Scan for the cell matching the given text and deliver its [X, Y] coordinate at center. 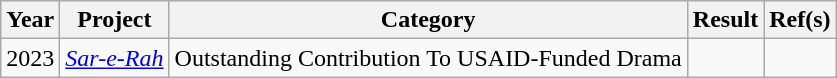
Result [725, 20]
Sar-e-Rah [114, 58]
Category [428, 20]
Year [30, 20]
2023 [30, 58]
Ref(s) [800, 20]
Project [114, 20]
Outstanding Contribution To USAID-Funded Drama [428, 58]
